Search for the cell housing the specified text and yield its [x, y] center coordinate. 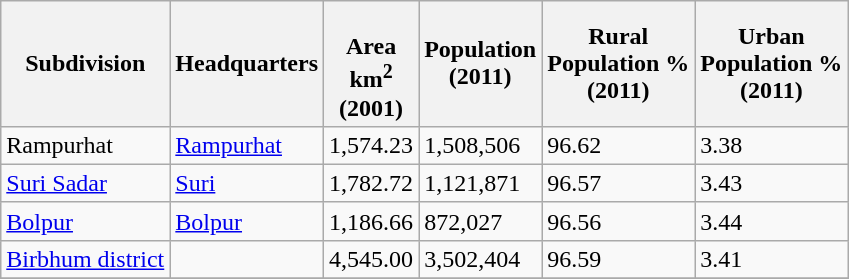
4,545.00 [372, 259]
3.43 [772, 183]
96.56 [618, 221]
96.62 [618, 145]
96.57 [618, 183]
Suri [247, 183]
Subdivision [86, 64]
1,508,506 [480, 145]
1,121,871 [480, 183]
Urban Population % (2011) [772, 64]
3.38 [772, 145]
1,574.23 [372, 145]
Suri Sadar [86, 183]
Birbhum district [86, 259]
RuralPopulation %(2011) [618, 64]
Areakm2(2001) [372, 64]
96.59 [618, 259]
872,027 [480, 221]
3.41 [772, 259]
1,186.66 [372, 221]
1,782.72 [372, 183]
3.44 [772, 221]
3,502,404 [480, 259]
Population(2011) [480, 64]
Headquarters [247, 64]
